Capture the cell that displays the provided text and extract its (X, Y) central coordinate. 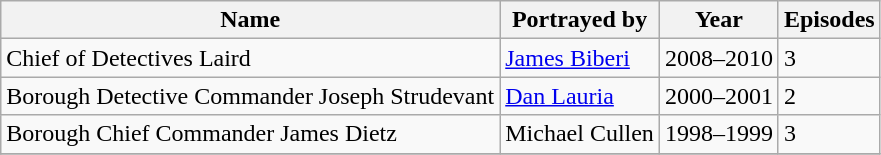
Borough Detective Commander Joseph Strudevant (250, 96)
Episodes (829, 20)
Name (250, 20)
Portrayed by (580, 20)
1998–1999 (718, 134)
Chief of Detectives Laird (250, 58)
Year (718, 20)
2000–2001 (718, 96)
Borough Chief Commander James Dietz (250, 134)
2 (829, 96)
James Biberi (580, 58)
Dan Lauria (580, 96)
Michael Cullen (580, 134)
2008–2010 (718, 58)
